Scan for the cell matching the given text and deliver its (x, y) coordinate at center. 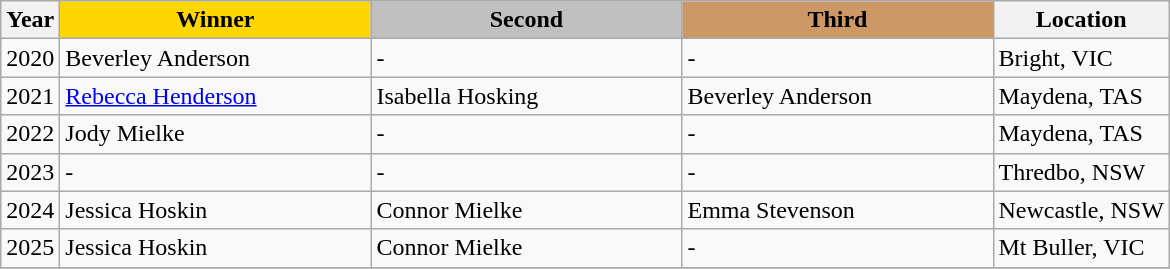
2024 (30, 210)
Location (1081, 20)
2020 (30, 58)
Isabella Hosking (526, 96)
Thredbo, NSW (1081, 172)
Second (526, 20)
2022 (30, 134)
Year (30, 20)
Mt Buller, VIC (1081, 248)
Emma Stevenson (838, 210)
Winner (216, 20)
Third (838, 20)
Jody Mielke (216, 134)
2023 (30, 172)
Bright, VIC (1081, 58)
Newcastle, NSW (1081, 210)
Rebecca Henderson (216, 96)
2021 (30, 96)
2025 (30, 248)
